Extract the [x, y] coordinate from the center of the cell holding the provided text.  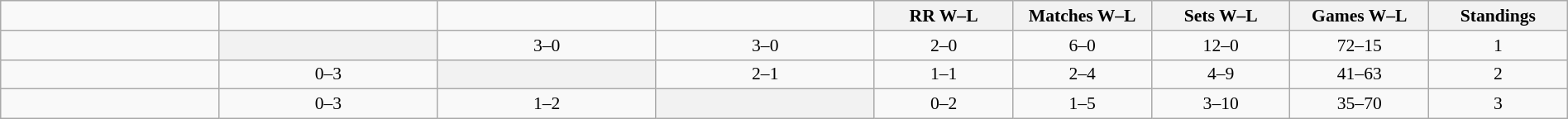
41–63 [1360, 74]
1–5 [1083, 104]
Sets W–L [1221, 16]
72–15 [1360, 45]
1 [1499, 45]
1–1 [944, 74]
Games W–L [1360, 16]
3–10 [1221, 104]
2 [1499, 74]
12–0 [1221, 45]
2–0 [944, 45]
6–0 [1083, 45]
RR W–L [944, 16]
2–1 [765, 74]
3 [1499, 104]
Standings [1499, 16]
2–4 [1083, 74]
1–2 [547, 104]
Matches W–L [1083, 16]
0–2 [944, 104]
35–70 [1360, 104]
4–9 [1221, 74]
